Output the [X, Y] coordinate of the center of the cell containing the given text.  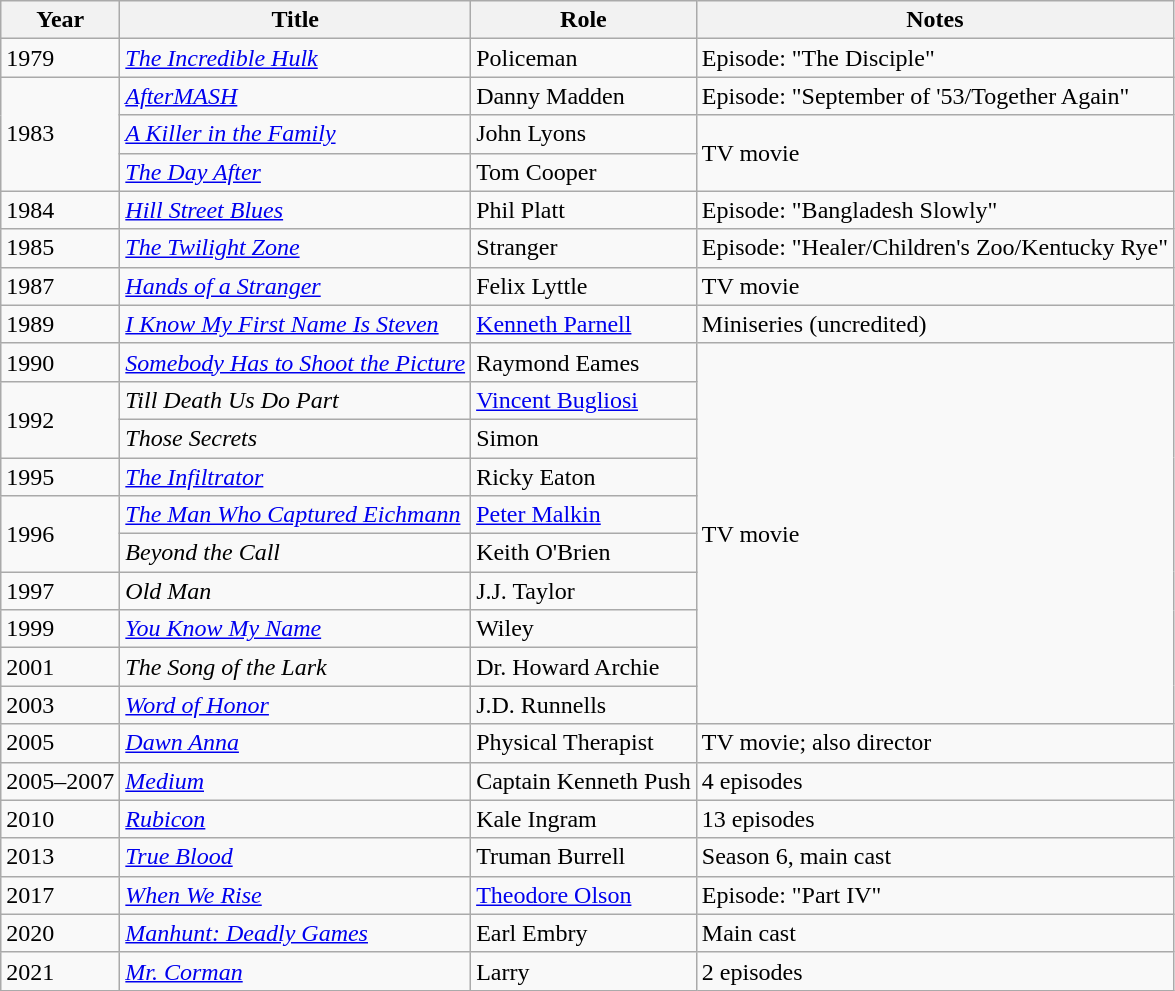
The Day After [296, 172]
Year [60, 20]
2005–2007 [60, 781]
1996 [60, 534]
Main cast [934, 933]
When We Rise [296, 895]
Season 6, main cast [934, 857]
Tom Cooper [584, 172]
2 episodes [934, 971]
Kale Ingram [584, 819]
Notes [934, 20]
2005 [60, 743]
Keith O'Brien [584, 553]
4 episodes [934, 781]
Episode: "Part IV" [934, 895]
Phil Platt [584, 210]
Raymond Eames [584, 362]
Policeman [584, 58]
Those Secrets [296, 438]
Episode: "September of '53/Together Again" [934, 96]
Hands of a Stranger [296, 286]
Vincent Bugliosi [584, 400]
Manhunt: Deadly Games [296, 933]
1999 [60, 629]
Title [296, 20]
Larry [584, 971]
1995 [60, 477]
Stranger [584, 248]
Peter Malkin [584, 515]
Earl Embry [584, 933]
Episode: "Bangladesh Slowly" [934, 210]
Theodore Olson [584, 895]
Old Man [296, 591]
True Blood [296, 857]
13 episodes [934, 819]
1983 [60, 134]
Hill Street Blues [296, 210]
AfterMASH [296, 96]
2020 [60, 933]
Simon [584, 438]
2001 [60, 667]
Dawn Anna [296, 743]
J.J. Taylor [584, 591]
2021 [60, 971]
Truman Burrell [584, 857]
1979 [60, 58]
The Twilight Zone [296, 248]
1997 [60, 591]
Somebody Has to Shoot the Picture [296, 362]
2003 [60, 705]
1989 [60, 324]
Till Death Us Do Part [296, 400]
Episode: "Healer/Children's Zoo/Kentucky Rye" [934, 248]
Rubicon [296, 819]
Medium [296, 781]
TV movie; also director [934, 743]
The Incredible Hulk [296, 58]
2013 [60, 857]
1992 [60, 419]
Wiley [584, 629]
1984 [60, 210]
Word of Honor [296, 705]
A Killer in the Family [296, 134]
The Infiltrator [296, 477]
Ricky Eaton [584, 477]
Miniseries (uncredited) [934, 324]
The Song of the Lark [296, 667]
Kenneth Parnell [584, 324]
I Know My First Name Is Steven [296, 324]
Role [584, 20]
Felix Lyttle [584, 286]
Episode: "The Disciple" [934, 58]
1990 [60, 362]
Danny Madden [584, 96]
1985 [60, 248]
Mr. Corman [296, 971]
Dr. Howard Archie [584, 667]
2010 [60, 819]
Physical Therapist [584, 743]
J.D. Runnells [584, 705]
Captain Kenneth Push [584, 781]
2017 [60, 895]
The Man Who Captured Eichmann [296, 515]
Beyond the Call [296, 553]
1987 [60, 286]
You Know My Name [296, 629]
John Lyons [584, 134]
